Find where the given text appears and provide that cell's center as (X, Y) coordinate. 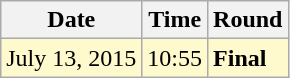
Final (248, 58)
Date (72, 20)
Time (175, 20)
July 13, 2015 (72, 58)
10:55 (175, 58)
Round (248, 20)
